Scan for the cell matching the given text and deliver its [x, y] coordinate at center. 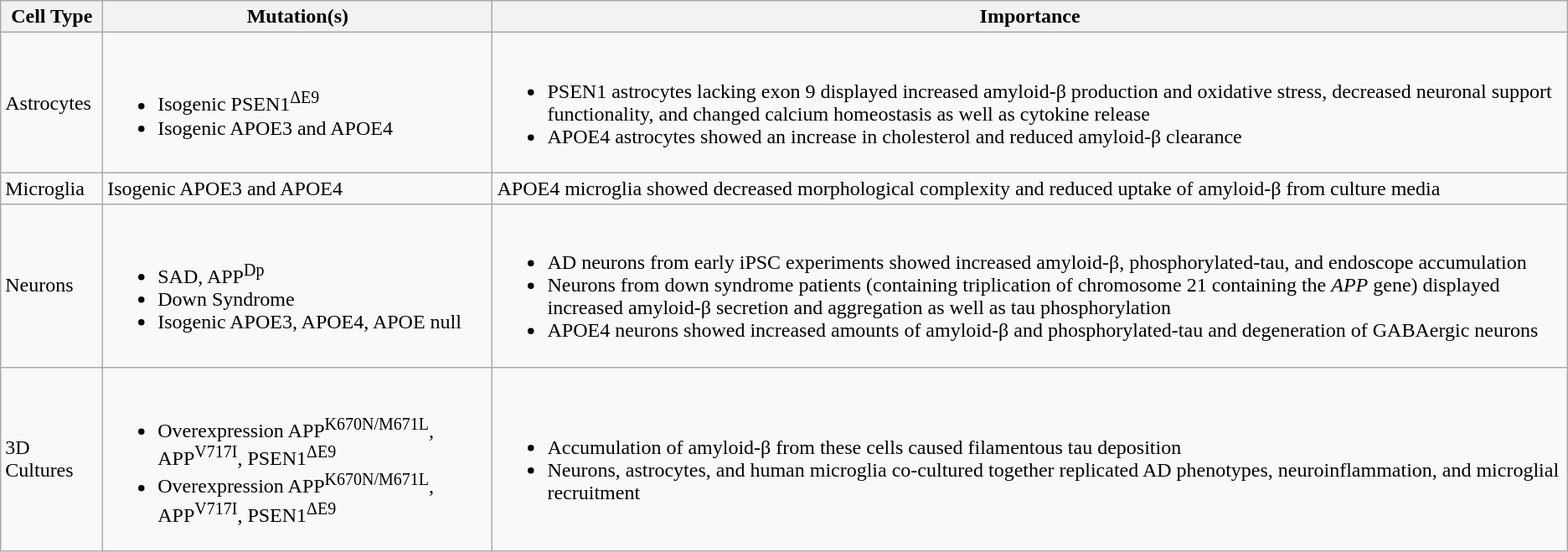
3D Cultures [52, 459]
Overexpression APPK670N/M671L, APPV717I, PSEN1ΔE9Overexpression APPK670N/M671L, APPV717I, PSEN1ΔE9 [298, 459]
Isogenic PSEN1ΔE9Isogenic APOE3 and APOE4 [298, 102]
Astrocytes [52, 102]
SAD, APPDpDown SyndromeIsogenic APOE3, APOE4, APOE null [298, 286]
Microglia [52, 188]
Mutation(s) [298, 17]
Cell Type [52, 17]
APOE4 microglia showed decreased morphological complexity and reduced uptake of amyloid-β from culture media [1030, 188]
Neurons [52, 286]
Isogenic APOE3 and APOE4 [298, 188]
Importance [1030, 17]
